Return (x, y) of the center of cell containing provided text 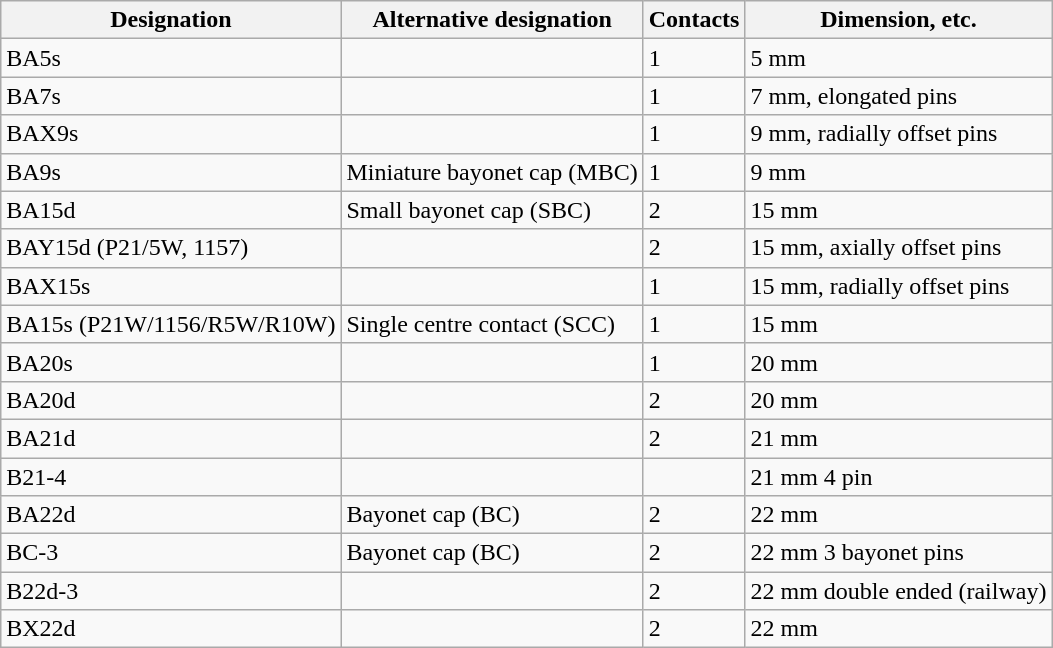
BA22d (171, 515)
15 mm, radially offset pins (898, 286)
B22d-3 (171, 591)
BA20d (171, 400)
15 mm, axially offset pins (898, 248)
Alternative designation (492, 20)
22 mm 3 bayonet pins (898, 553)
5 mm (898, 58)
Miniature bayonet cap (MBC) (492, 172)
BAX9s (171, 134)
BX22d (171, 629)
B21-4 (171, 477)
7 mm, elongated pins (898, 96)
BA20s (171, 362)
Dimension, etc. (898, 20)
9 mm, radially offset pins (898, 134)
BC-3 (171, 553)
BA15d (171, 210)
BA9s (171, 172)
BAY15d (P21/5W, 1157) (171, 248)
BAX15s (171, 286)
Designation (171, 20)
BA5s (171, 58)
BA21d (171, 438)
21 mm 4 pin (898, 477)
21 mm (898, 438)
Contacts (694, 20)
Single centre contact (SCC) (492, 324)
9 mm (898, 172)
BA15s (P21W/1156/R5W/R10W) (171, 324)
22 mm double ended (railway) (898, 591)
Small bayonet cap (SBC) (492, 210)
BA7s (171, 96)
